For the text-containing cell, return its midpoint in (X, Y) coordinate format. 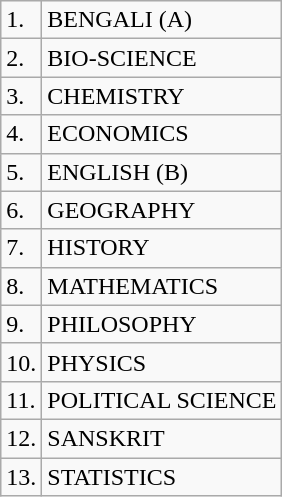
12. (22, 438)
5. (22, 172)
ECONOMICS (162, 134)
BENGALI (A) (162, 20)
MATHEMATICS (162, 286)
BIO-SCIENCE (162, 58)
CHEMISTRY (162, 96)
11. (22, 400)
1. (22, 20)
PHILOSOPHY (162, 324)
POLITICAL SCIENCE (162, 400)
13. (22, 477)
8. (22, 286)
10. (22, 362)
4. (22, 134)
2. (22, 58)
STATISTICS (162, 477)
6. (22, 210)
3. (22, 96)
9. (22, 324)
SANSKRIT (162, 438)
7. (22, 248)
HISTORY (162, 248)
PHYSICS (162, 362)
GEOGRAPHY (162, 210)
ENGLISH (B) (162, 172)
